Capture the cell that displays the provided text and extract its [x, y] central coordinate. 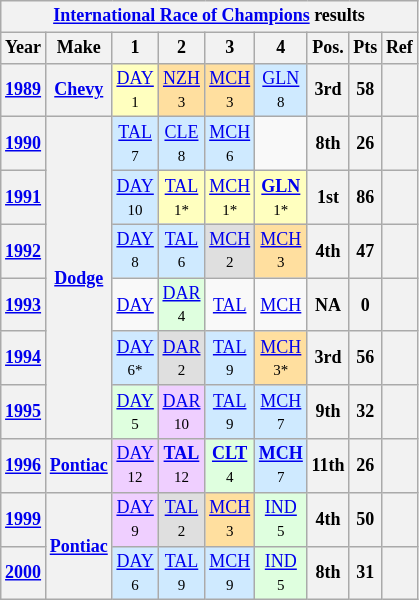
1999 [24, 519]
TAL2 [182, 519]
3 [230, 48]
DAY6 [135, 573]
Ref [400, 48]
2 [182, 48]
DAY10 [135, 197]
31 [366, 573]
GLN1* [282, 197]
58 [366, 90]
TAL7 [135, 144]
Make [78, 48]
1996 [24, 466]
TAL1* [182, 197]
TAL6 [182, 251]
32 [366, 412]
4 [282, 48]
MCH9 [230, 573]
1989 [24, 90]
MCH [282, 305]
NZH3 [182, 90]
47 [366, 251]
Pos. [328, 48]
86 [366, 197]
DAY [135, 305]
TAL12 [182, 466]
9th [328, 412]
2000 [24, 573]
DAR2 [182, 358]
1st [328, 197]
MCH6 [230, 144]
Year [24, 48]
DAY12 [135, 466]
Dodge [78, 278]
DAY6* [135, 358]
DAR4 [182, 305]
1990 [24, 144]
56 [366, 358]
Chevy [78, 90]
1993 [24, 305]
GLN8 [282, 90]
50 [366, 519]
DAY9 [135, 519]
11th [328, 466]
NA [328, 305]
1994 [24, 358]
1 [135, 48]
DAY8 [135, 251]
MCH3* [282, 358]
DAY5 [135, 412]
DAY1 [135, 90]
1992 [24, 251]
Pts [366, 48]
1995 [24, 412]
MCH2 [230, 251]
1991 [24, 197]
TAL [230, 305]
International Race of Champions results [209, 16]
DAR10 [182, 412]
MCH1* [230, 197]
0 [366, 305]
CLE8 [182, 144]
CLT4 [230, 466]
